Output the [X, Y] coordinate of the center of the cell containing the given text.  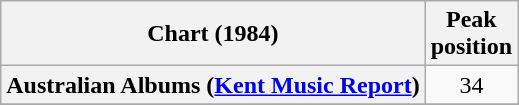
Peakposition [471, 34]
Australian Albums (Kent Music Report) [213, 85]
Chart (1984) [213, 34]
34 [471, 85]
